Provide the [x, y] coordinate of the cell's center where the given text is located.  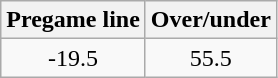
Over/under [210, 20]
55.5 [210, 58]
Pregame line [74, 20]
-19.5 [74, 58]
